Search for the cell housing the specified text and yield its (X, Y) center coordinate. 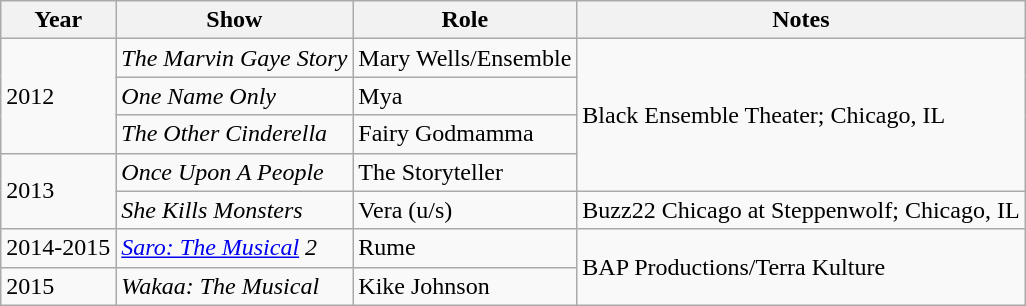
Year (58, 20)
Notes (801, 20)
2012 (58, 96)
The Storyteller (465, 172)
Once Upon A People (234, 172)
Show (234, 20)
Fairy Godmamma (465, 134)
One Name Only (234, 96)
Kike Johnson (465, 286)
Buzz22 Chicago at Steppenwolf; Chicago, IL (801, 210)
Mary Wells/Ensemble (465, 58)
The Marvin Gaye Story (234, 58)
2014-2015 (58, 248)
Mya (465, 96)
BAP Productions/Terra Kulture (801, 267)
2013 (58, 191)
2015 (58, 286)
The Other Cinderella (234, 134)
Vera (u/s) (465, 210)
Saro: The Musical 2 (234, 248)
Role (465, 20)
Wakaa: The Musical (234, 286)
Rume (465, 248)
She Kills Monsters (234, 210)
Black Ensemble Theater; Chicago, IL (801, 115)
